Detect which cell encompasses the target text, then output its (X, Y) center coordinate. 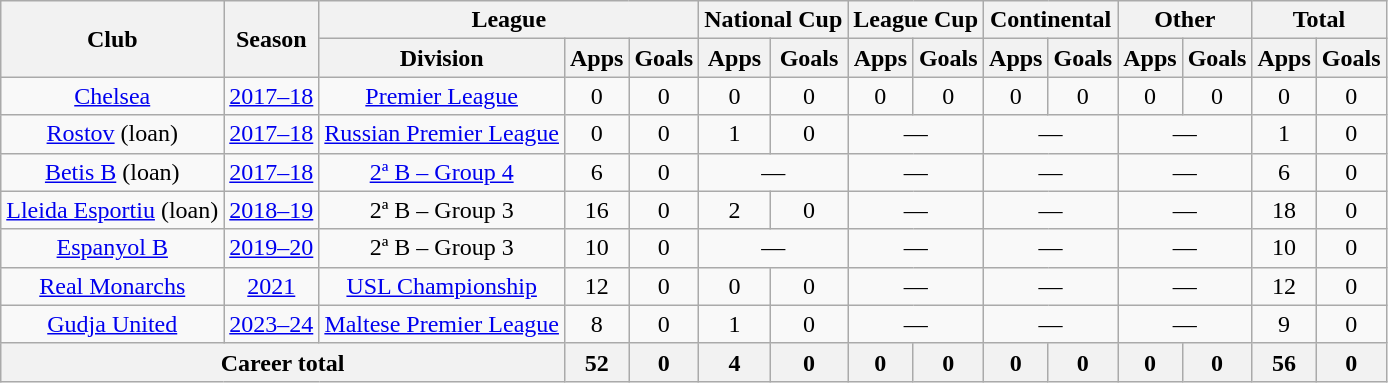
2023–24 (272, 324)
Russian Premier League (442, 134)
Chelsea (112, 96)
League (509, 20)
Continental (1051, 20)
Lleida Esportiu (loan) (112, 210)
Total (1319, 20)
League Cup (916, 20)
Betis B (loan) (112, 172)
Real Monarchs (112, 286)
National Cup (774, 20)
Rostov (loan) (112, 134)
56 (1284, 362)
2 (735, 210)
2019–20 (272, 248)
18 (1284, 210)
Premier League (442, 96)
Division (442, 58)
16 (596, 210)
8 (596, 324)
Maltese Premier League (442, 324)
Career total (283, 362)
2018–19 (272, 210)
4 (735, 362)
2021 (272, 286)
Other (1185, 20)
Espanyol B (112, 248)
52 (596, 362)
2ª B – Group 4 (442, 172)
9 (1284, 324)
Club (112, 39)
Season (272, 39)
USL Championship (442, 286)
Gudja United (112, 324)
